Output the (X, Y) coordinate of the center of the cell containing the given text.  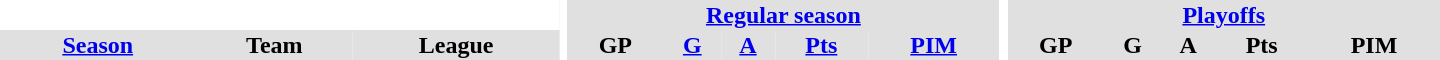
Team (274, 45)
Season (98, 45)
Playoffs (1224, 15)
Regular season (783, 15)
League (456, 45)
